Identify which cell holds the provided text, then report its [X, Y] central coordinate. 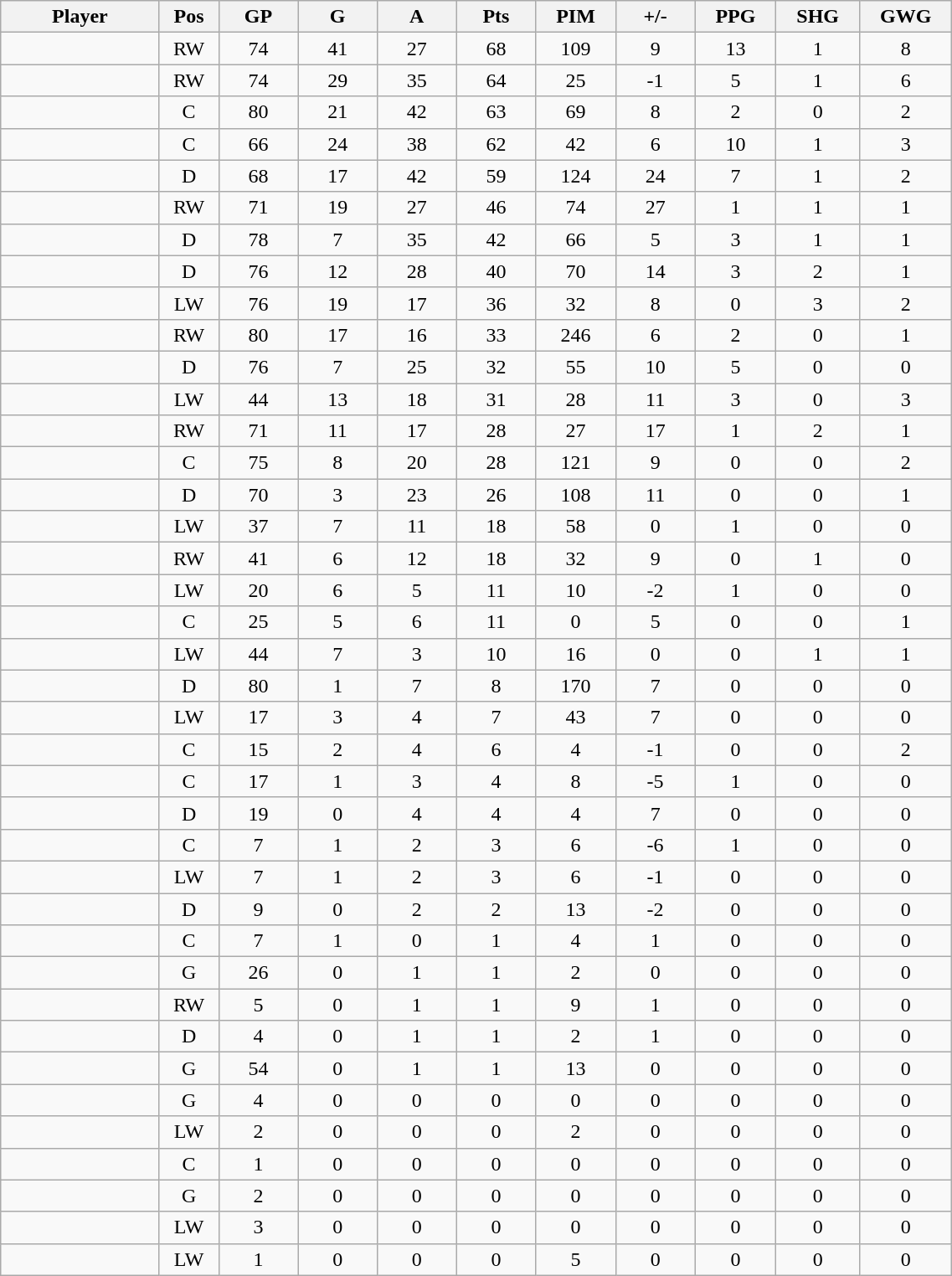
58 [576, 527]
14 [655, 271]
109 [576, 49]
Pts [496, 17]
64 [496, 80]
-5 [655, 781]
59 [496, 176]
31 [496, 399]
62 [496, 144]
Pos [189, 17]
-6 [655, 845]
Player [80, 17]
29 [338, 80]
121 [576, 463]
246 [576, 335]
38 [417, 144]
55 [576, 367]
PPG [735, 17]
A [417, 17]
69 [576, 112]
43 [576, 718]
108 [576, 495]
SHG [818, 17]
78 [258, 239]
23 [417, 495]
37 [258, 527]
GWG [905, 17]
PIM [576, 17]
54 [258, 1068]
36 [496, 303]
124 [576, 176]
63 [496, 112]
15 [258, 749]
170 [576, 686]
40 [496, 271]
21 [338, 112]
GP [258, 17]
75 [258, 463]
33 [496, 335]
46 [496, 208]
+/- [655, 17]
